Return [X, Y] of the center of cell containing provided text 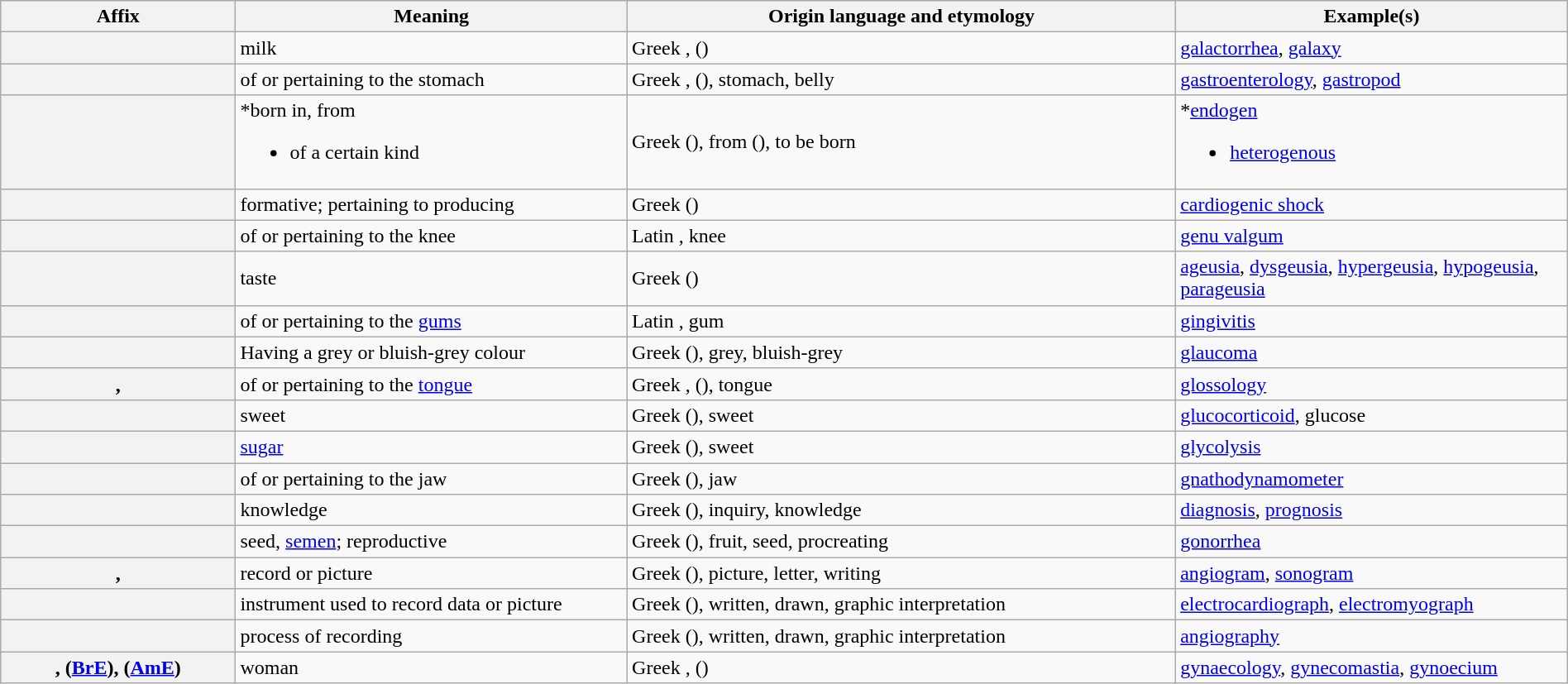
record or picture [432, 573]
Greek (), picture, letter, writing [901, 573]
of or pertaining to the knee [432, 236]
Latin , knee [901, 236]
woman [432, 667]
Greek (), grey, bluish-grey [901, 352]
glossology [1372, 384]
Greek (), fruit, seed, procreating [901, 542]
genu valgum [1372, 236]
ageusia, dysgeusia, hypergeusia, hypogeusia, parageusia [1372, 278]
glucocorticoid, glucose [1372, 415]
Affix [118, 17]
Origin language and etymology [901, 17]
milk [432, 48]
Greek (), from (), to be born [901, 142]
Example(s) [1372, 17]
, (BrE), (AmE) [118, 667]
electrocardiograph, electromyograph [1372, 605]
Greek (), jaw [901, 479]
process of recording [432, 636]
Having a grey or bluish-grey colour [432, 352]
Greek , (), stomach, belly [901, 79]
Greek , (), tongue [901, 384]
taste [432, 278]
formative; pertaining to producing [432, 204]
*endogenheterogenous [1372, 142]
gnathodynamometer [1372, 479]
Greek (), inquiry, knowledge [901, 510]
glycolysis [1372, 447]
angiogram, sonogram [1372, 573]
instrument used to record data or picture [432, 605]
galactorrhea, galaxy [1372, 48]
sugar [432, 447]
*born in, fromof a certain kind [432, 142]
of or pertaining to the stomach [432, 79]
glaucoma [1372, 352]
diagnosis, prognosis [1372, 510]
gynaecology, gynecomastia, gynoecium [1372, 667]
Meaning [432, 17]
gingivitis [1372, 321]
gastroenterology, gastropod [1372, 79]
seed, semen; reproductive [432, 542]
sweet [432, 415]
of or pertaining to the gums [432, 321]
Latin , gum [901, 321]
of or pertaining to the jaw [432, 479]
knowledge [432, 510]
cardiogenic shock [1372, 204]
angiography [1372, 636]
of or pertaining to the tongue [432, 384]
gonorrhea [1372, 542]
